Capture the cell that displays the provided text and extract its [x, y] central coordinate. 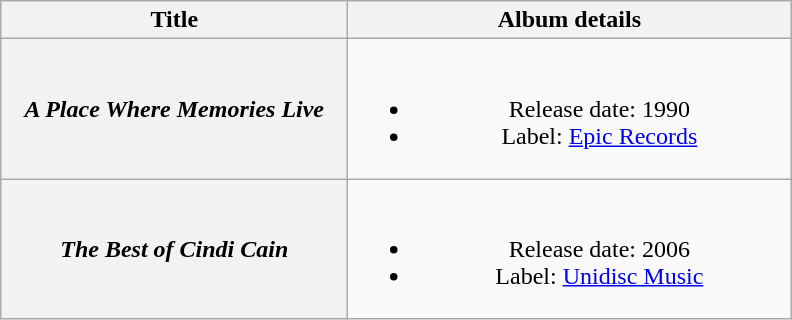
Release date: 2006Label: Unidisc Music [570, 249]
Release date: 1990Label: Epic Records [570, 109]
A Place Where Memories Live [174, 109]
The Best of Cindi Cain [174, 249]
Title [174, 20]
Album details [570, 20]
